Locate the cell with the specified text and output its (X, Y) center coordinate. 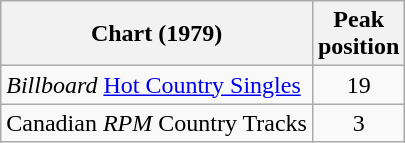
Billboard Hot Country Singles (157, 85)
Chart (1979) (157, 34)
3 (358, 123)
Peakposition (358, 34)
19 (358, 85)
Canadian RPM Country Tracks (157, 123)
